Pinpoint the cell where the given text exists, returning its (x, y) midpoint coordinate. 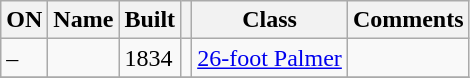
26-foot Palmer (270, 58)
Comments (408, 20)
Built (150, 20)
– (24, 58)
ON (24, 20)
1834 (150, 58)
Class (270, 20)
Name (84, 20)
